Identify which cell holds the provided text, then report its [x, y] central coordinate. 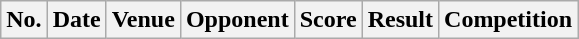
No. [24, 20]
Date [76, 20]
Result [400, 20]
Opponent [237, 20]
Score [328, 20]
Competition [508, 20]
Venue [143, 20]
